Scan for the cell matching the given text and deliver its [x, y] coordinate at center. 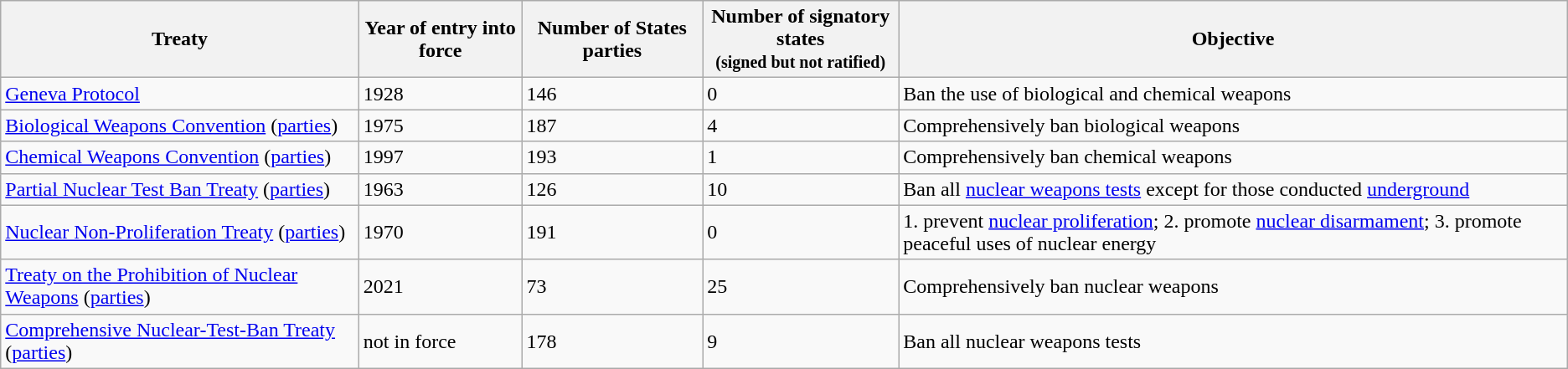
9 [801, 341]
1 [801, 157]
Chemical Weapons Convention (parties) [180, 157]
126 [612, 189]
Ban all nuclear weapons tests except for those conducted underground [1233, 189]
Comprehensively ban chemical weapons [1233, 157]
not in force [441, 341]
1997 [441, 157]
1. prevent nuclear proliferation; 2. promote nuclear disarmament; 3. promote peaceful uses of nuclear energy [1233, 233]
Nuclear Non-Proliferation Treaty (parties) [180, 233]
193 [612, 157]
178 [612, 341]
187 [612, 126]
Number of States parties [612, 39]
Partial Nuclear Test Ban Treaty (parties) [180, 189]
73 [612, 286]
10 [801, 189]
1928 [441, 94]
2021 [441, 286]
1963 [441, 189]
Comprehensively ban nuclear weapons [1233, 286]
Number of signatory states (signed but not ratified) [801, 39]
Ban all nuclear weapons tests [1233, 341]
Geneva Protocol [180, 94]
Treaty on the Prohibition of Nuclear Weapons (parties) [180, 286]
Comprehensively ban biological weapons [1233, 126]
25 [801, 286]
Ban the use of biological and chemical weapons [1233, 94]
191 [612, 233]
146 [612, 94]
Comprehensive Nuclear-Test-Ban Treaty (parties) [180, 341]
4 [801, 126]
Biological Weapons Convention (parties) [180, 126]
1975 [441, 126]
1970 [441, 233]
Objective [1233, 39]
Treaty [180, 39]
Year of entry into force [441, 39]
